From the cell containing the given text, extract its center point as (x, y) coordinate. 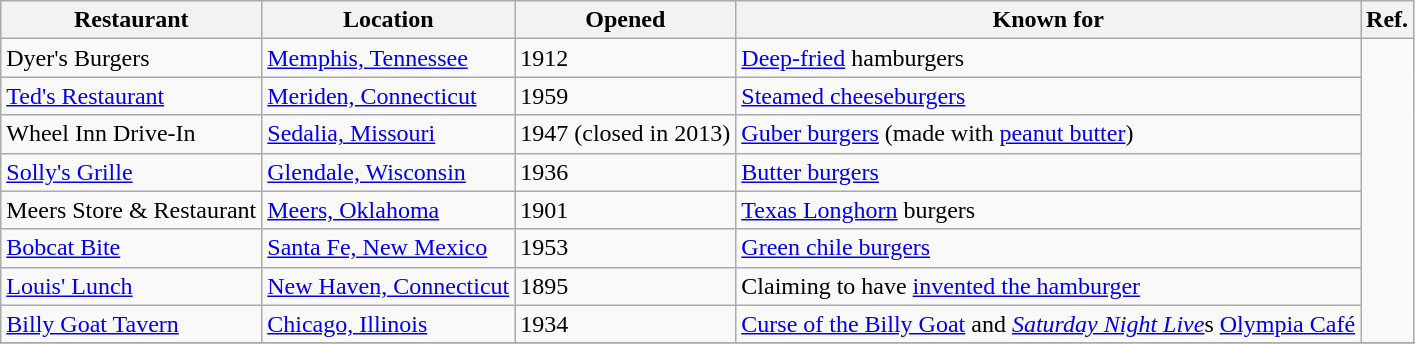
Billy Goat Tavern (132, 324)
1953 (626, 248)
Meriden, Connecticut (388, 96)
1934 (626, 324)
Location (388, 20)
1901 (626, 210)
1936 (626, 172)
Santa Fe, New Mexico (388, 248)
Sedalia, Missouri (388, 134)
Deep-fried hamburgers (1048, 58)
Louis' Lunch (132, 286)
Butter burgers (1048, 172)
Texas Longhorn burgers (1048, 210)
Opened (626, 20)
Ref. (1388, 20)
Ted's Restaurant (132, 96)
1959 (626, 96)
1895 (626, 286)
Wheel Inn Drive-In (132, 134)
1947 (closed in 2013) (626, 134)
Meers, Oklahoma (388, 210)
Steamed cheeseburgers (1048, 96)
Glendale, Wisconsin (388, 172)
Memphis, Tennessee (388, 58)
Restaurant (132, 20)
Bobcat Bite (132, 248)
Dyer's Burgers (132, 58)
Meers Store & Restaurant (132, 210)
1912 (626, 58)
Solly's Grille (132, 172)
Claiming to have invented the hamburger (1048, 286)
Chicago, Illinois (388, 324)
New Haven, Connecticut (388, 286)
Green chile burgers (1048, 248)
Known for (1048, 20)
Curse of the Billy Goat and Saturday Night Lives Olympia Café (1048, 324)
Guber burgers (made with peanut butter) (1048, 134)
